Output the (x, y) coordinate of the center of the cell containing the given text.  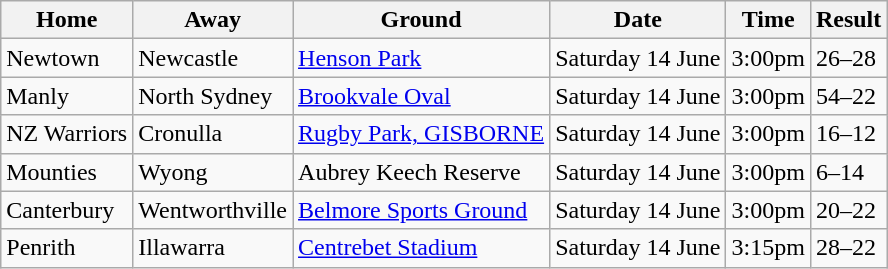
54–22 (848, 96)
3:15pm (768, 248)
Manly (67, 96)
Wyong (213, 172)
Belmore Sports Ground (422, 210)
Henson Park (422, 58)
Cronulla (213, 134)
Canterbury (67, 210)
Newtown (67, 58)
Brookvale Oval (422, 96)
Newcastle (213, 58)
Date (638, 20)
20–22 (848, 210)
Ground (422, 20)
Time (768, 20)
Home (67, 20)
NZ Warriors (67, 134)
Centrebet Stadium (422, 248)
Result (848, 20)
28–22 (848, 248)
6–14 (848, 172)
16–12 (848, 134)
Aubrey Keech Reserve (422, 172)
North Sydney (213, 96)
Illawarra (213, 248)
Mounties (67, 172)
Away (213, 20)
Penrith (67, 248)
26–28 (848, 58)
Wentworthville (213, 210)
Rugby Park, GISBORNE (422, 134)
